Search for the cell housing the specified text and yield its [X, Y] center coordinate. 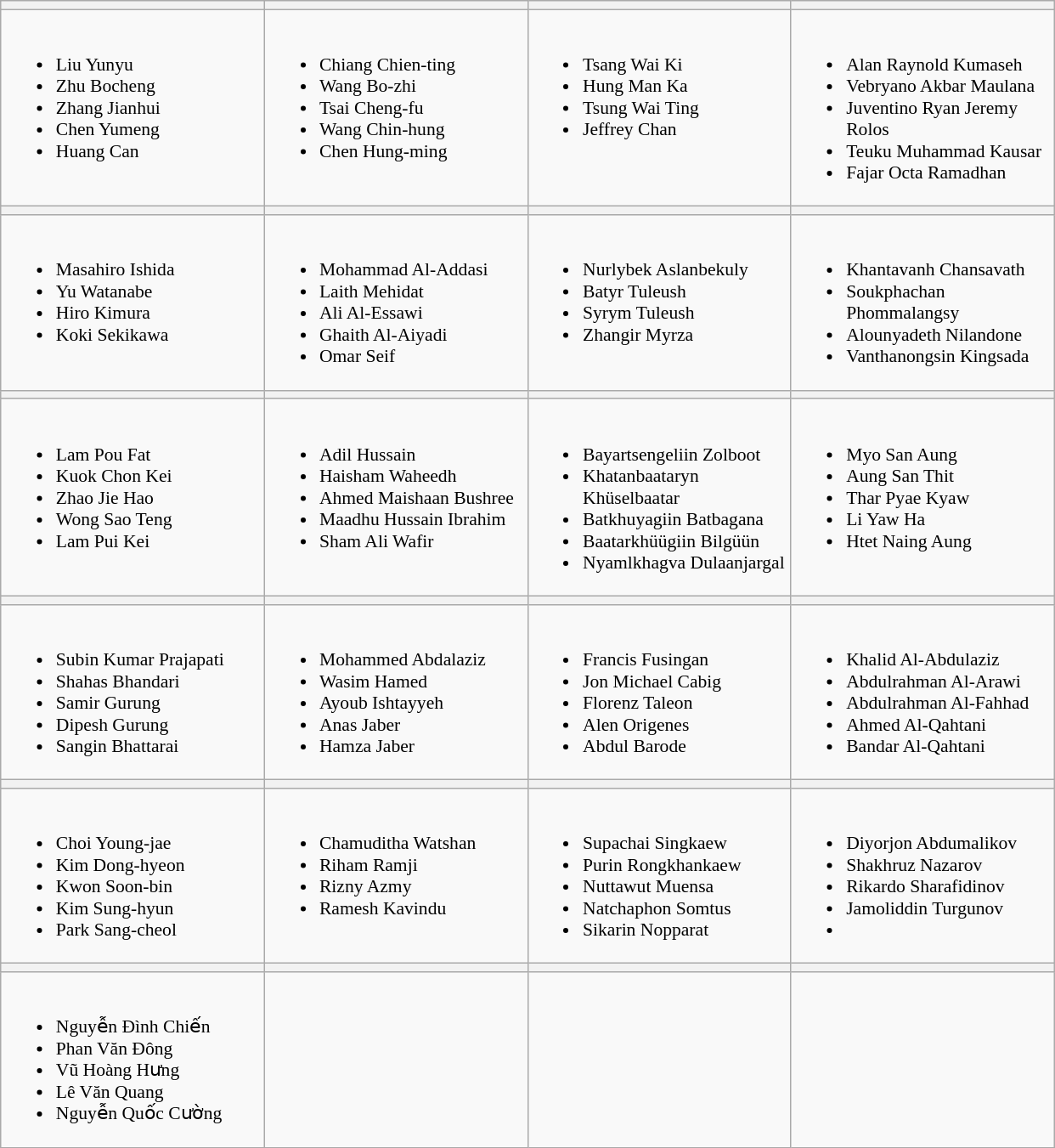
Masahiro IshidaYu WatanabeHiro KimuraKoki Sekikawa [133, 303]
Liu YunyuZhu BochengZhang JianhuiChen YumengHuang Can [133, 108]
Subin Kumar PrajapatiShahas BhandariSamir GurungDipesh GurungSangin Bhattarai [133, 693]
Chiang Chien-tingWang Bo-zhiTsai Cheng-fuWang Chin-hungChen Hung-ming [396, 108]
Choi Young-jaeKim Dong-hyeonKwon Soon-binKim Sung-hyunPark Sang-cheol [133, 876]
Mohammad Al-AddasiLaith MehidatAli Al-EssawiGhaith Al-AiyadiOmar Seif [396, 303]
Khantavanh ChansavathSoukphachan PhommalangsyAlounyadeth NilandoneVanthanongsin Kingsada [922, 303]
Supachai SingkaewPurin RongkhankaewNuttawut MuensaNatchaphon SomtusSikarin Nopparat [659, 876]
Diyorjon AbdumalikovShakhruz NazarovRikardo SharafidinovJamoliddin Turgunov [922, 876]
Bayartsengeliin ZolbootKhatanbaataryn KhüselbaatarBatkhuyagiin BatbaganaBaatarkhüügiin BilgüünNyamlkhagva Dulaanjargal [659, 498]
Alan Raynold KumasehVebryano Akbar MaulanaJuventino Ryan Jeremy RolosTeuku Muhammad KausarFajar Octa Ramadhan [922, 108]
Chamuditha WatshanRiham RamjiRizny AzmyRamesh Kavindu [396, 876]
Francis FusinganJon Michael CabigFlorenz TaleonAlen OrigenesAbdul Barode [659, 693]
Nurlybek AslanbekulyBatyr TuleushSyrym TuleushZhangir Myrza [659, 303]
Mohammed AbdalazizWasim HamedAyoub IshtayyehAnas JaberHamza Jaber [396, 693]
Khalid Al-AbdulazizAbdulrahman Al-ArawiAbdulrahman Al-FahhadAhmed Al-QahtaniBandar Al-Qahtani [922, 693]
Adil HussainHaisham WaheedhAhmed Maishaan BushreeMaadhu Hussain IbrahimSham Ali Wafir [396, 498]
Myo San AungAung San ThitThar Pyae KyawLi Yaw HaHtet Naing Aung [922, 498]
Lam Pou FatKuok Chon KeiZhao Jie HaoWong Sao TengLam Pui Kei [133, 498]
Nguyễn Đình ChiếnPhan Văn ĐôngVũ Hoàng HưngLê Văn QuangNguyễn Quốc Cường [133, 1060]
Tsang Wai KiHung Man KaTsung Wai TingJeffrey Chan [659, 108]
